Return the [X, Y] coordinate for the center point of the cell that contains the specified text.  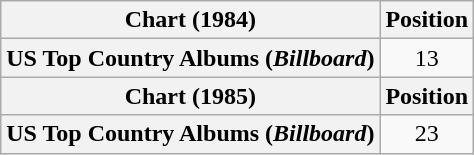
23 [427, 134]
Chart (1984) [190, 20]
13 [427, 58]
Chart (1985) [190, 96]
